Output the [X, Y] coordinate of the center of the cell containing the given text.  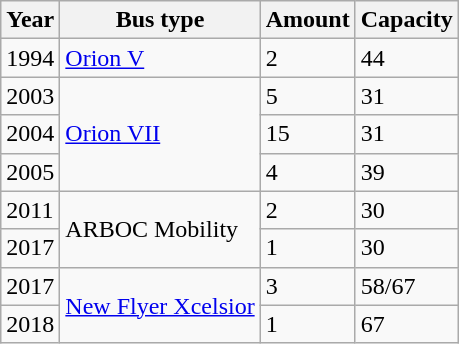
44 [406, 58]
67 [406, 324]
Bus type [160, 20]
2005 [30, 172]
15 [308, 134]
Orion V [160, 58]
58/67 [406, 286]
2004 [30, 134]
39 [406, 172]
4 [308, 172]
2011 [30, 210]
ARBOC Mobility [160, 229]
New Flyer Xcelsior [160, 305]
Capacity [406, 20]
Amount [308, 20]
Orion VII [160, 134]
2018 [30, 324]
Year [30, 20]
5 [308, 96]
1994 [30, 58]
2003 [30, 96]
3 [308, 286]
